Output the (X, Y) coordinate of the center of the cell containing the given text.  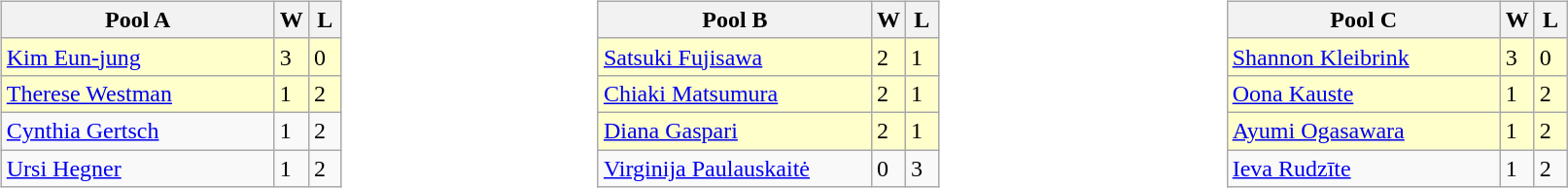
Virginija Paulauskaitė (735, 169)
Kim Eun-jung (138, 56)
Ieva Rudzīte (1363, 169)
Ursi Hegner (138, 169)
Cynthia Gertsch (138, 131)
Chiaki Matsumura (735, 94)
Shannon Kleibrink (1363, 56)
Diana Gaspari (735, 131)
Therese Westman (138, 94)
Satsuki Fujisawa (735, 56)
Ayumi Ogasawara (1363, 131)
Oona Kauste (1363, 94)
Pool A (138, 19)
Pool C (1363, 19)
Pool B (735, 19)
